Pinpoint the cell where the given text exists, returning its (x, y) midpoint coordinate. 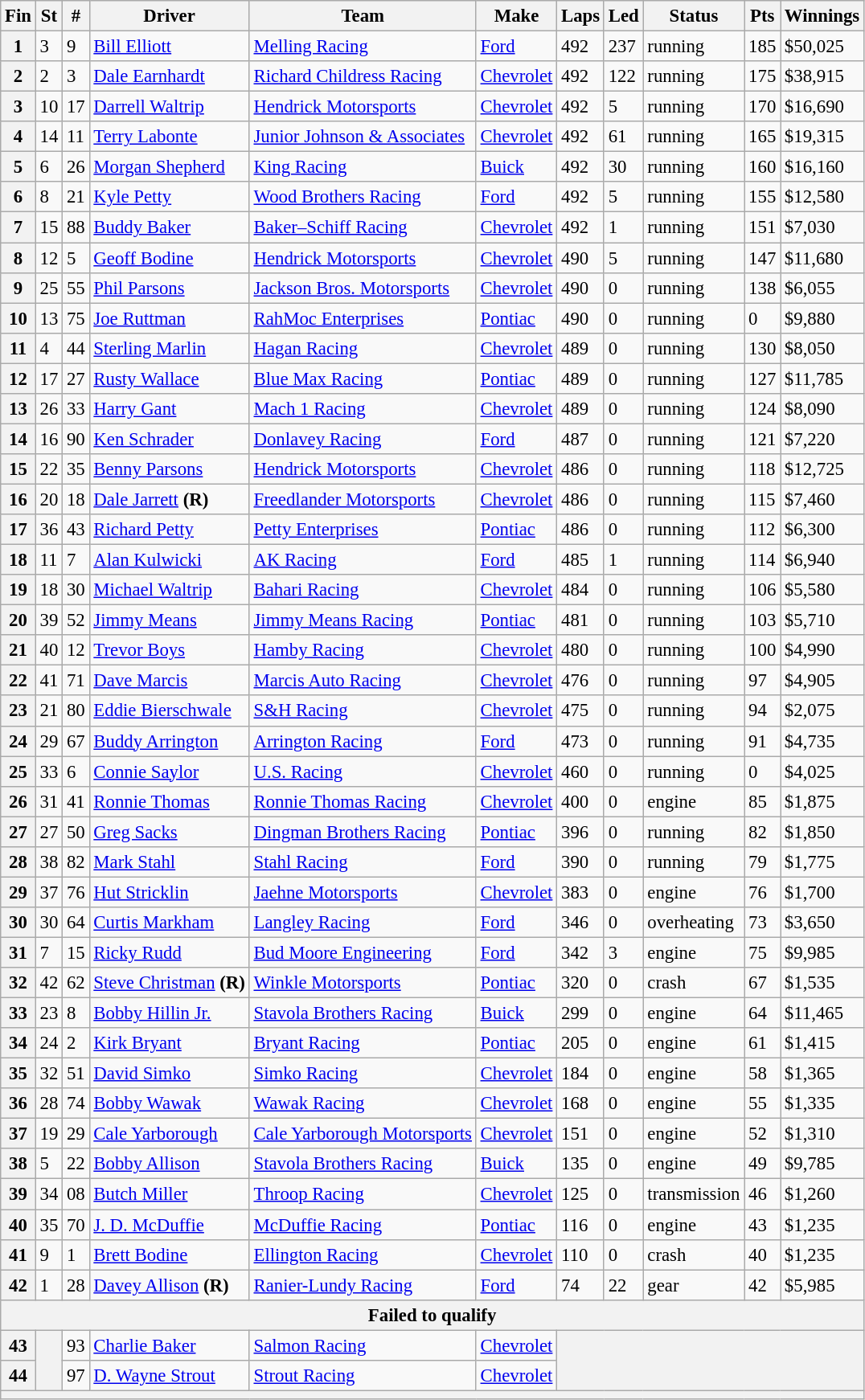
Michael Waltrip (169, 590)
$1,700 (822, 892)
# (76, 16)
$7,460 (822, 499)
Freedlander Motorsports (363, 499)
$1,335 (822, 1103)
Team (363, 16)
Throop Racing (363, 1194)
Benny Parsons (169, 469)
346 (580, 923)
$1,365 (822, 1074)
Davey Allison (R) (169, 1285)
overheating (694, 923)
$16,690 (822, 107)
Jimmy Means (169, 620)
Simko Racing (363, 1074)
116 (580, 1225)
Bryant Racing (363, 1043)
Pts (762, 16)
Mark Stahl (169, 862)
transmission (694, 1194)
103 (762, 620)
Status (694, 16)
320 (580, 983)
165 (762, 137)
$11,680 (822, 258)
Marcis Auto Racing (363, 681)
$7,030 (822, 227)
$50,025 (822, 47)
Richard Petty (169, 530)
121 (762, 439)
383 (580, 892)
473 (580, 741)
Ronnie Thomas Racing (363, 801)
$1,310 (822, 1134)
Baker–Schiff Racing (363, 227)
138 (762, 288)
Strout Racing (363, 1376)
135 (580, 1165)
Blue Max Racing (363, 379)
205 (580, 1043)
Driver (169, 16)
Jackson Bros. Motorsports (363, 288)
484 (580, 590)
Bahari Racing (363, 590)
$2,075 (822, 711)
Harry Gant (169, 409)
100 (762, 650)
D. Wayne Strout (169, 1376)
Bobby Wawak (169, 1103)
85 (762, 801)
124 (762, 409)
$1,850 (822, 832)
Hut Stricklin (169, 892)
70 (76, 1225)
$6,940 (822, 560)
RahMoc Enterprises (363, 318)
Melling Racing (363, 47)
David Simko (169, 1074)
$6,300 (822, 530)
Ranier-Lundy Racing (363, 1285)
Brett Bodine (169, 1255)
487 (580, 439)
Alan Kulwicki (169, 560)
237 (624, 47)
$12,725 (822, 469)
$5,710 (822, 620)
$38,915 (822, 76)
Phil Parsons (169, 288)
147 (762, 258)
168 (580, 1103)
Ronnie Thomas (169, 801)
$11,465 (822, 1013)
Ken Schrader (169, 439)
S&H Racing (363, 711)
184 (580, 1074)
$4,905 (822, 681)
49 (762, 1165)
Winkle Motorsports (363, 983)
$3,650 (822, 923)
Donlavey Racing (363, 439)
Connie Saylor (169, 772)
Bobby Hillin Jr. (169, 1013)
Richard Childress Racing (363, 76)
481 (580, 620)
$9,785 (822, 1165)
McDuffie Racing (363, 1225)
Kyle Petty (169, 197)
110 (580, 1255)
130 (762, 348)
$12,580 (822, 197)
$5,985 (822, 1285)
Bill Elliott (169, 47)
Kirk Bryant (169, 1043)
Sterling Marlin (169, 348)
Trevor Boys (169, 650)
$8,050 (822, 348)
122 (624, 76)
Wood Brothers Racing (363, 197)
Dale Jarrett (R) (169, 499)
$1,415 (822, 1043)
91 (762, 741)
Eddie Bierschwale (169, 711)
Darrell Waltrip (169, 107)
Buddy Baker (169, 227)
390 (580, 862)
Wawak Racing (363, 1103)
46 (762, 1194)
Fin (18, 16)
Jaehne Motorsports (363, 892)
$16,160 (822, 167)
480 (580, 650)
Laps (580, 16)
Make (516, 16)
$1,775 (822, 862)
Mach 1 Racing (363, 409)
Winnings (822, 16)
Terry Labonte (169, 137)
155 (762, 197)
$7,220 (822, 439)
475 (580, 711)
$4,735 (822, 741)
62 (76, 983)
Cale Yarborough (169, 1134)
114 (762, 560)
73 (762, 923)
U.S. Racing (363, 772)
175 (762, 76)
Steve Christman (R) (169, 983)
160 (762, 167)
Morgan Shepherd (169, 167)
Joe Ruttman (169, 318)
185 (762, 47)
51 (76, 1074)
Cale Yarborough Motorsports (363, 1134)
Bud Moore Engineering (363, 952)
71 (76, 681)
112 (762, 530)
$19,315 (822, 137)
127 (762, 379)
79 (762, 862)
Curtis Markham (169, 923)
$5,580 (822, 590)
Led (624, 16)
Dingman Brothers Racing (363, 832)
Hamby Racing (363, 650)
Salmon Racing (363, 1345)
Ricky Rudd (169, 952)
Bobby Allison (169, 1165)
$9,985 (822, 952)
Dale Earnhardt (169, 76)
90 (76, 439)
Butch Miller (169, 1194)
Jimmy Means Racing (363, 620)
Petty Enterprises (363, 530)
80 (76, 711)
gear (694, 1285)
$8,090 (822, 409)
Junior Johnson & Associates (363, 137)
AK Racing (363, 560)
106 (762, 590)
Buddy Arrington (169, 741)
Dave Marcis (169, 681)
Stahl Racing (363, 862)
460 (580, 772)
Failed to qualify (432, 1315)
115 (762, 499)
299 (580, 1013)
08 (76, 1194)
396 (580, 832)
88 (76, 227)
$1,535 (822, 983)
Langley Racing (363, 923)
400 (580, 801)
58 (762, 1074)
$6,055 (822, 288)
485 (580, 560)
476 (580, 681)
$9,880 (822, 318)
$4,025 (822, 772)
$11,785 (822, 379)
94 (762, 711)
342 (580, 952)
Charlie Baker (169, 1345)
Rusty Wallace (169, 379)
50 (76, 832)
Hagan Racing (363, 348)
Geoff Bodine (169, 258)
93 (76, 1345)
118 (762, 469)
St (48, 16)
$1,875 (822, 801)
Greg Sacks (169, 832)
$4,990 (822, 650)
King Racing (363, 167)
Arrington Racing (363, 741)
J. D. McDuffie (169, 1225)
170 (762, 107)
$1,260 (822, 1194)
Ellington Racing (363, 1255)
125 (580, 1194)
